Find where the given text appears and provide that cell's center as [X, Y] coordinate. 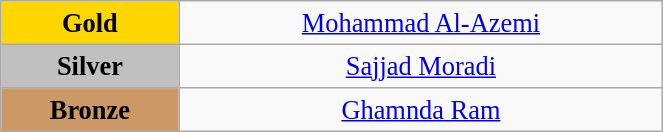
Mohammad Al-Azemi [421, 22]
Gold [90, 22]
Sajjad Moradi [421, 66]
Bronze [90, 109]
Silver [90, 66]
Ghamnda Ram [421, 109]
